Determine the [X, Y] coordinate at the center of the cell enclosing the given text.  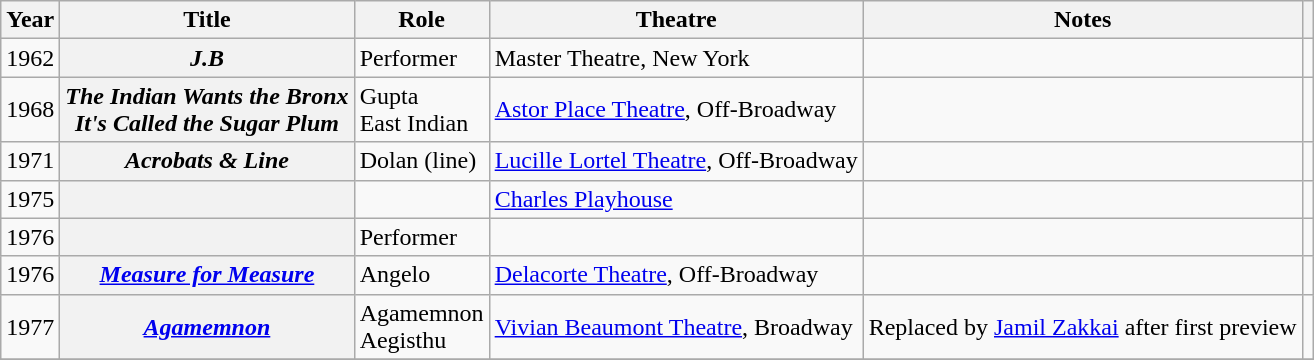
Dolan (line) [422, 161]
1968 [30, 110]
Lucille Lortel Theatre, Off-Broadway [676, 161]
1975 [30, 199]
Delacorte Theatre, Off-Broadway [676, 275]
Gupta East Indian [422, 110]
Astor Place Theatre, Off-Broadway [676, 110]
Measure for Measure [207, 275]
Angelo [422, 275]
Agamemnon Aegisthu [422, 326]
Charles Playhouse [676, 199]
1977 [30, 326]
1962 [30, 58]
Master Theatre, New York [676, 58]
Notes [1082, 20]
Theatre [676, 20]
J.B [207, 58]
1971 [30, 161]
Role [422, 20]
Agamemnon [207, 326]
Replaced by Jamil Zakkai after first preview [1082, 326]
Year [30, 20]
The Indian Wants the Bronx It's Called the Sugar Plum [207, 110]
Vivian Beaumont Theatre, Broadway [676, 326]
Acrobats & Line [207, 161]
Title [207, 20]
